Extract the (X, Y) coordinate from the center of the cell holding the provided text.  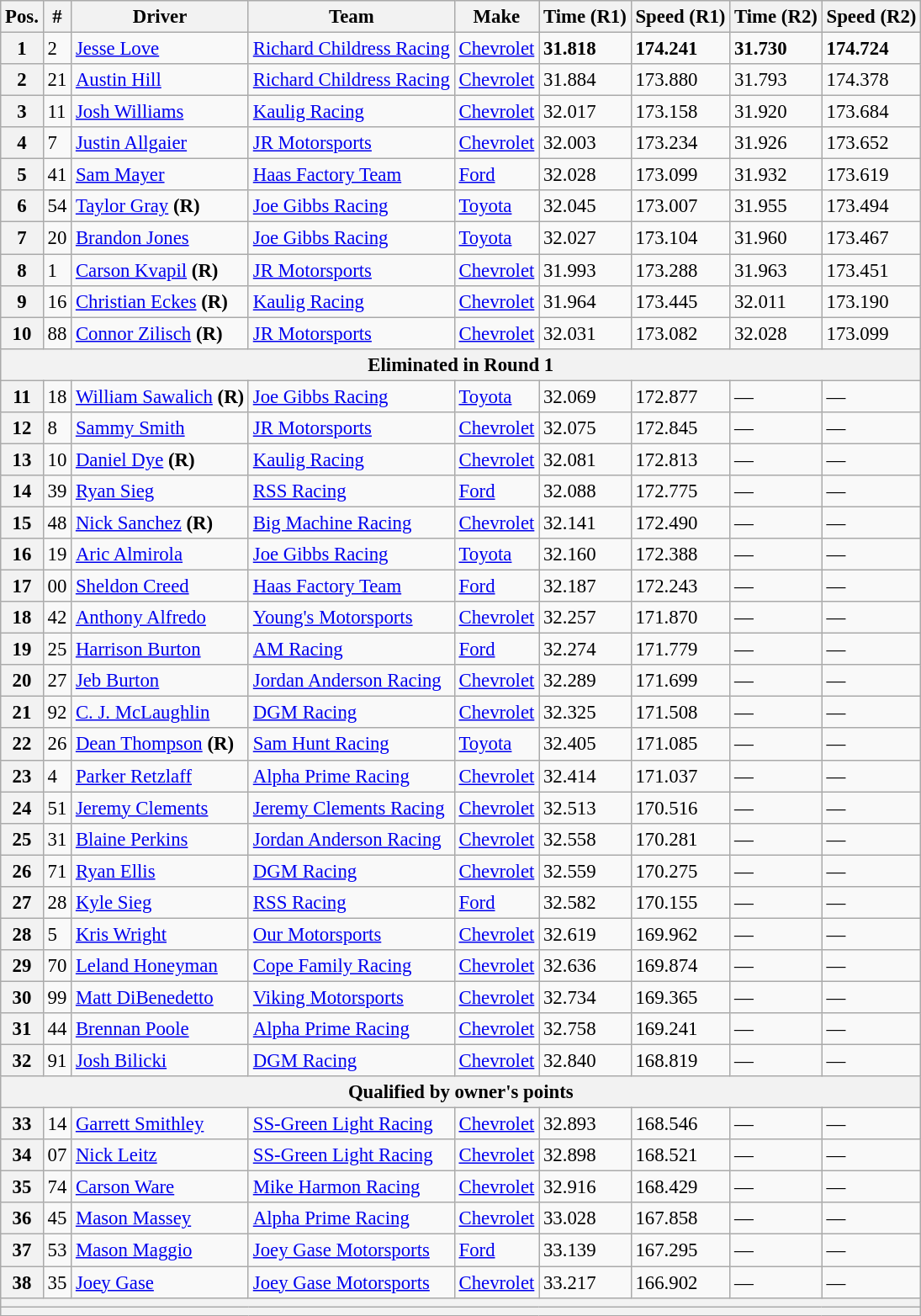
Nick Sanchez (R) (160, 523)
33.028 (585, 1219)
Connor Zilisch (R) (160, 333)
32.257 (585, 618)
31.993 (585, 270)
32.003 (585, 143)
Ryan Ellis (160, 871)
Young's Motorsports (352, 618)
88 (57, 333)
173.467 (871, 238)
173.234 (680, 143)
Mason Maggio (160, 1250)
00 (57, 586)
Time (R1) (585, 17)
Ryan Sieg (160, 491)
13 (22, 459)
30 (22, 997)
173.007 (680, 206)
AM Racing (352, 650)
Josh Williams (160, 112)
99 (57, 997)
31.963 (776, 270)
Leland Honeyman (160, 966)
168.546 (680, 1124)
Qualified by owner's points (461, 1092)
Taylor Gray (R) (160, 206)
Driver (160, 17)
74 (57, 1187)
Daniel Dye (R) (160, 459)
32.558 (585, 839)
38 (22, 1282)
32.031 (585, 333)
Make (496, 17)
169.962 (680, 934)
15 (22, 523)
33 (22, 1124)
Our Motorsports (352, 934)
173.158 (680, 112)
32.325 (585, 713)
31.926 (776, 143)
174.724 (871, 49)
31.884 (585, 80)
29 (22, 966)
171.085 (680, 745)
32.088 (585, 491)
31.960 (776, 238)
32.027 (585, 238)
173.652 (871, 143)
Jeb Burton (160, 681)
168.521 (680, 1155)
32.011 (776, 301)
37 (22, 1250)
Sam Hunt Racing (352, 745)
Brennan Poole (160, 1029)
172.813 (680, 459)
54 (57, 206)
32.075 (585, 428)
91 (57, 1061)
31.932 (776, 175)
173.082 (680, 333)
45 (57, 1219)
Brandon Jones (160, 238)
32.619 (585, 934)
32.069 (585, 396)
173.619 (871, 175)
172.845 (680, 428)
Josh Bilicki (160, 1061)
32.559 (585, 871)
17 (22, 586)
Blaine Perkins (160, 839)
32.582 (585, 903)
Christian Eckes (R) (160, 301)
53 (57, 1250)
32.017 (585, 112)
173.190 (871, 301)
32.160 (585, 555)
92 (57, 713)
32 (22, 1061)
07 (57, 1155)
32.513 (585, 808)
39 (57, 491)
22 (22, 745)
Kyle Sieg (160, 903)
41 (57, 175)
32.414 (585, 776)
169.874 (680, 966)
51 (57, 808)
32.636 (585, 966)
172.490 (680, 523)
33.217 (585, 1282)
173.494 (871, 206)
168.819 (680, 1061)
Sammy Smith (160, 428)
169.365 (680, 997)
171.870 (680, 618)
32.916 (585, 1187)
Speed (R1) (680, 17)
171.508 (680, 713)
Joey Gase (160, 1282)
Sam Mayer (160, 175)
169.241 (680, 1029)
173.445 (680, 301)
32.405 (585, 745)
31.730 (776, 49)
32.274 (585, 650)
31.964 (585, 301)
170.516 (680, 808)
Speed (R2) (871, 17)
34 (22, 1155)
Sheldon Creed (160, 586)
173.880 (680, 80)
172.243 (680, 586)
32.840 (585, 1061)
Justin Allgaier (160, 143)
166.902 (680, 1282)
168.429 (680, 1187)
Jeremy Clements (160, 808)
Anthony Alfredo (160, 618)
24 (22, 808)
Parker Retzlaff (160, 776)
33.139 (585, 1250)
Jesse Love (160, 49)
172.775 (680, 491)
173.451 (871, 270)
36 (22, 1219)
48 (57, 523)
44 (57, 1029)
Eliminated in Round 1 (461, 364)
173.288 (680, 270)
Big Machine Racing (352, 523)
173.104 (680, 238)
32.758 (585, 1029)
Pos. (22, 17)
Jeremy Clements Racing (352, 808)
167.295 (680, 1250)
32.289 (585, 681)
32.187 (585, 586)
6 (22, 206)
171.699 (680, 681)
31.955 (776, 206)
12 (22, 428)
Harrison Burton (160, 650)
172.877 (680, 396)
C. J. McLaughlin (160, 713)
32.045 (585, 206)
42 (57, 618)
32.893 (585, 1124)
23 (22, 776)
171.779 (680, 650)
32.734 (585, 997)
Aric Almirola (160, 555)
Carson Ware (160, 1187)
171.037 (680, 776)
Nick Leitz (160, 1155)
173.684 (871, 112)
172.388 (680, 555)
Matt DiBenedetto (160, 997)
174.241 (680, 49)
70 (57, 966)
Austin Hill (160, 80)
170.275 (680, 871)
32.081 (585, 459)
32.141 (585, 523)
31.920 (776, 112)
Time (R2) (776, 17)
170.155 (680, 903)
31.793 (776, 80)
31.818 (585, 49)
Mason Massey (160, 1219)
9 (22, 301)
170.281 (680, 839)
Garrett Smithley (160, 1124)
Dean Thompson (R) (160, 745)
Cope Family Racing (352, 966)
Mike Harmon Racing (352, 1187)
32.898 (585, 1155)
Carson Kvapil (R) (160, 270)
Kris Wright (160, 934)
Team (352, 17)
71 (57, 871)
William Sawalich (R) (160, 396)
167.858 (680, 1219)
174.378 (871, 80)
3 (22, 112)
# (57, 17)
Viking Motorsports (352, 997)
